Search for the cell housing the specified text and yield its [x, y] center coordinate. 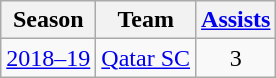
Season [48, 20]
3 [236, 58]
Team [146, 20]
Assists [236, 20]
2018–19 [48, 58]
Qatar SC [146, 58]
